Pinpoint the cell where the given text exists, returning its [X, Y] midpoint coordinate. 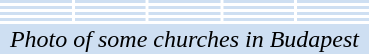
Photo of some churches in Budapest [184, 39]
